Return [X, Y] of the center of cell containing provided text 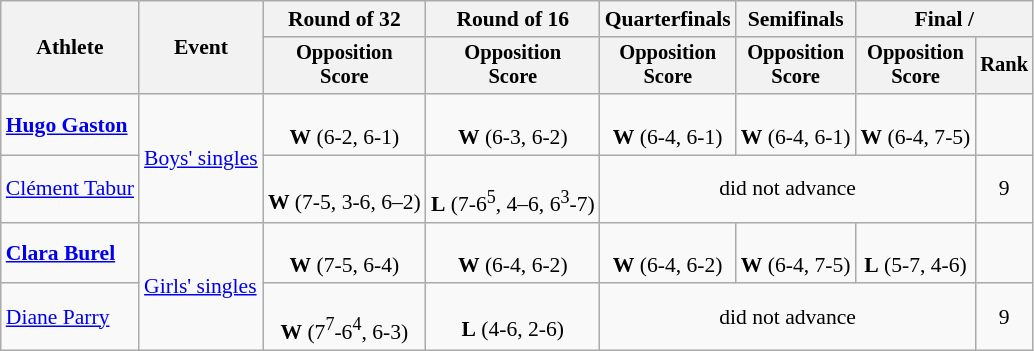
Athlete [70, 48]
Girls' singles [201, 286]
Boys' singles [201, 158]
Clément Tabur [70, 190]
W (6-3, 6-2) [513, 124]
W (7-5, 6-4) [344, 252]
L (4-6, 2-6) [513, 318]
Event [201, 48]
L (5-7, 4-6) [916, 252]
Quarterfinals [668, 19]
Clara Burel [70, 252]
Round of 16 [513, 19]
Round of 32 [344, 19]
Final / [944, 19]
W (77-64, 6-3) [344, 318]
W (7-5, 3-6, 6–2) [344, 190]
Rank [1004, 66]
Hugo Gaston [70, 124]
L (7-65, 4–6, 63-7) [513, 190]
Semifinals [796, 19]
W (6-2, 6-1) [344, 124]
Diane Parry [70, 318]
